Extract the (x, y) coordinate from the center of the cell holding the provided text.  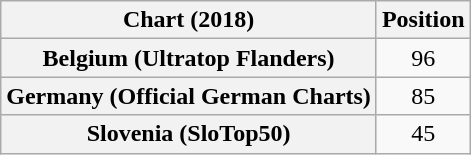
Belgium (Ultratop Flanders) (189, 58)
Germany (Official German Charts) (189, 96)
Chart (2018) (189, 20)
85 (423, 96)
Position (423, 20)
96 (423, 58)
Slovenia (SloTop50) (189, 134)
45 (423, 134)
